Identify which cell holds the provided text, then report its (X, Y) central coordinate. 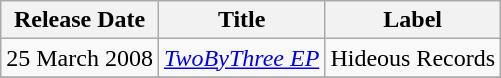
Title (241, 20)
25 March 2008 (80, 58)
Release Date (80, 20)
TwoByThree EP (241, 58)
Label (413, 20)
Hideous Records (413, 58)
